Scan for the cell matching the given text and deliver its (x, y) coordinate at center. 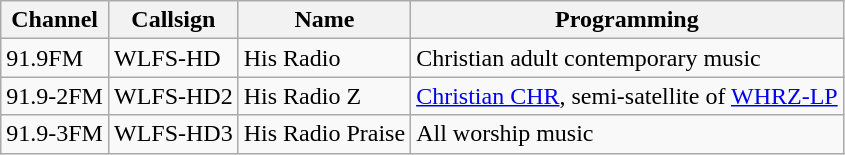
Christian adult contemporary music (628, 58)
WLFS-HD3 (173, 134)
91.9-2FM (55, 96)
All worship music (628, 134)
Callsign (173, 20)
His Radio (324, 58)
His Radio Praise (324, 134)
His Radio Z (324, 96)
Programming (628, 20)
91.9-3FM (55, 134)
Name (324, 20)
WLFS-HD (173, 58)
Channel (55, 20)
WLFS-HD2 (173, 96)
Christian CHR, semi-satellite of WHRZ-LP (628, 96)
91.9FM (55, 58)
